From the cell containing the given text, extract its center point as [X, Y] coordinate. 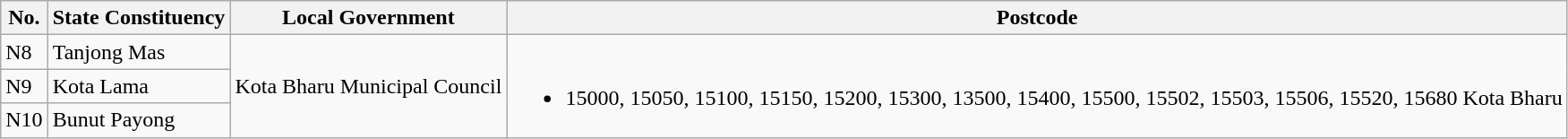
Kota Lama [139, 86]
Local Government [369, 18]
Postcode [1037, 18]
Tanjong Mas [139, 52]
No. [24, 18]
Bunut Payong [139, 120]
N8 [24, 52]
N10 [24, 120]
State Constituency [139, 18]
15000, 15050, 15100, 15150, 15200, 15300, 13500, 15400, 15500, 15502, 15503, 15506, 15520, 15680 Kota Bharu [1037, 86]
Kota Bharu Municipal Council [369, 86]
N9 [24, 86]
